Provide the (x, y) coordinate of the cell's center where the given text is located.  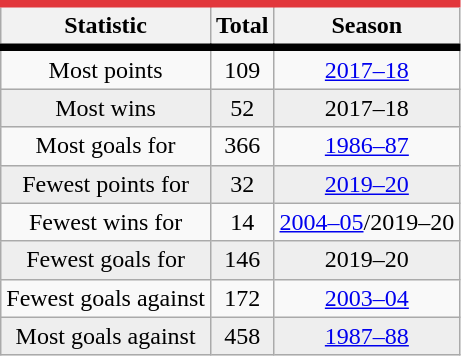
2004–05/2019–20 (367, 222)
146 (242, 260)
52 (242, 108)
1986–87 (367, 146)
Total (242, 26)
Fewest points for (106, 184)
Most points (106, 68)
109 (242, 68)
2003–04 (367, 298)
458 (242, 336)
Season (367, 26)
Most wins (106, 108)
366 (242, 146)
Fewest wins for (106, 222)
Fewest goals against (106, 298)
14 (242, 222)
Most goals against (106, 336)
Statistic (106, 26)
Most goals for (106, 146)
172 (242, 298)
32 (242, 184)
Fewest goals for (106, 260)
1987–88 (367, 336)
